Search for the cell housing the specified text and yield its [x, y] center coordinate. 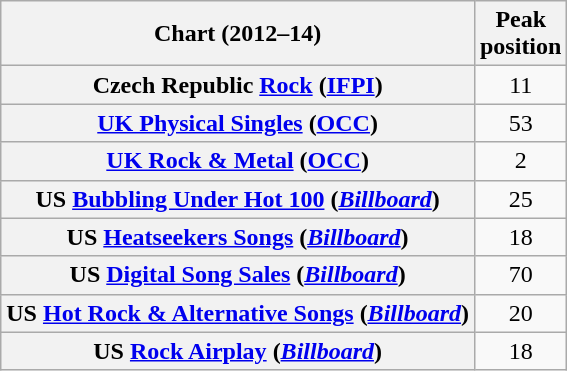
Chart (2012–14) [238, 34]
UK Physical Singles (OCC) [238, 123]
20 [520, 313]
70 [520, 275]
11 [520, 85]
US Bubbling Under Hot 100 (Billboard) [238, 199]
US Heatseekers Songs (Billboard) [238, 237]
25 [520, 199]
53 [520, 123]
US Hot Rock & Alternative Songs (Billboard) [238, 313]
Peakposition [520, 34]
Czech Republic Rock (IFPI) [238, 85]
2 [520, 161]
US Digital Song Sales (Billboard) [238, 275]
US Rock Airplay (Billboard) [238, 351]
UK Rock & Metal (OCC) [238, 161]
